Locate the cell with the specified text and output its (x, y) center coordinate. 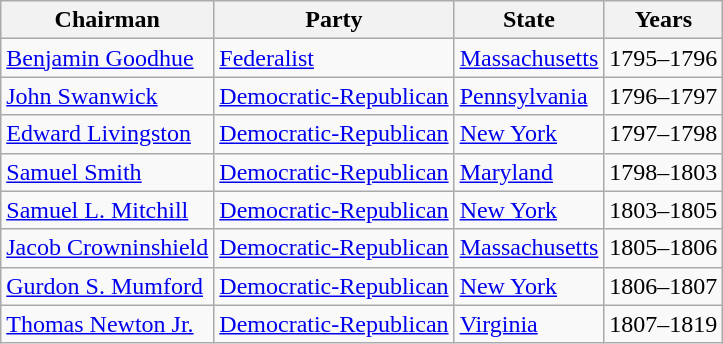
1796–1797 (664, 96)
1795–1796 (664, 58)
1803–1805 (664, 210)
Benjamin Goodhue (108, 58)
John Swanwick (108, 96)
Virginia (529, 324)
1807–1819 (664, 324)
Party (334, 20)
Federalist (334, 58)
1805–1806 (664, 248)
1797–1798 (664, 134)
Years (664, 20)
1806–1807 (664, 286)
Thomas Newton Jr. (108, 324)
Samuel Smith (108, 172)
State (529, 20)
1798–1803 (664, 172)
Samuel L. Mitchill (108, 210)
Edward Livingston (108, 134)
Maryland (529, 172)
Jacob Crowninshield (108, 248)
Chairman (108, 20)
Pennsylvania (529, 96)
Gurdon S. Mumford (108, 286)
